Return (X, Y) of the center of cell containing provided text 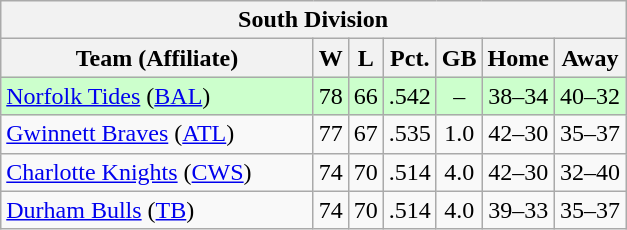
– (459, 96)
Durham Bulls (TB) (157, 210)
40–32 (590, 96)
L (366, 58)
66 (366, 96)
Team (Affiliate) (157, 58)
South Division (314, 20)
GB (459, 58)
Gwinnett Braves (ATL) (157, 134)
Pct. (410, 58)
32–40 (590, 172)
1.0 (459, 134)
Away (590, 58)
Charlotte Knights (CWS) (157, 172)
78 (330, 96)
Home (518, 58)
W (330, 58)
38–34 (518, 96)
77 (330, 134)
67 (366, 134)
.542 (410, 96)
.535 (410, 134)
Norfolk Tides (BAL) (157, 96)
39–33 (518, 210)
